Locate the cell with the specified text and output its (X, Y) center coordinate. 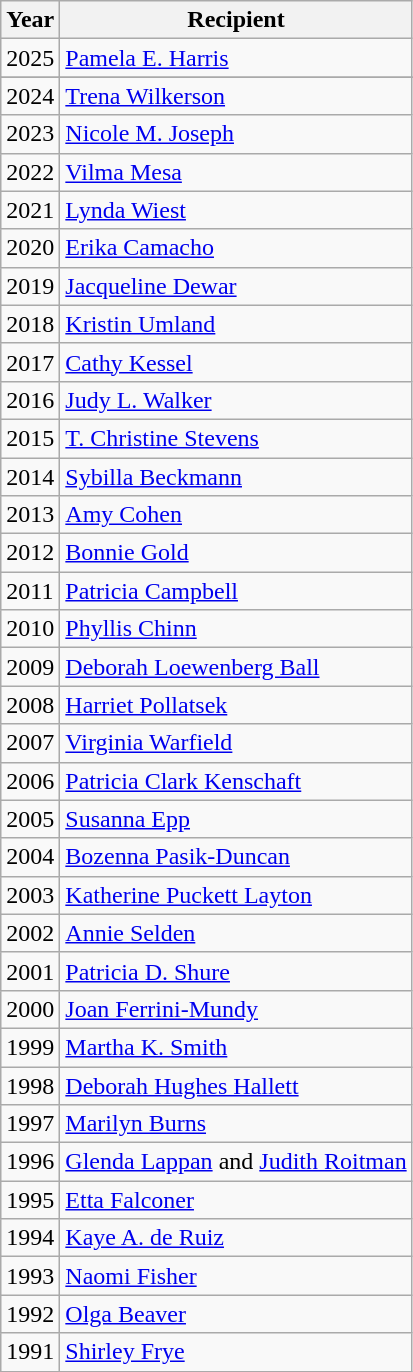
2025 (30, 58)
Kristin Umland (236, 324)
Patricia Clark Kenschaft (236, 781)
2014 (30, 477)
Bozenna Pasik-Duncan (236, 857)
2001 (30, 971)
Recipient (236, 20)
2011 (30, 591)
1996 (30, 1162)
1992 (30, 1314)
T. Christine Stevens (236, 438)
1999 (30, 1047)
Patricia D. Shure (236, 971)
Year (30, 20)
2008 (30, 705)
Sybilla Beckmann (236, 477)
2010 (30, 629)
Harriet Pollatsek (236, 705)
1998 (30, 1085)
Nicole M. Joseph (236, 134)
2005 (30, 819)
2024 (30, 96)
Erika Camacho (236, 248)
Martha K. Smith (236, 1047)
Deborah Hughes Hallett (236, 1085)
Etta Falconer (236, 1200)
1993 (30, 1276)
2003 (30, 895)
2009 (30, 667)
Naomi Fisher (236, 1276)
2018 (30, 324)
Patricia Campbell (236, 591)
Shirley Frye (236, 1352)
Phyllis Chinn (236, 629)
Joan Ferrini-Mundy (236, 1009)
2002 (30, 933)
2006 (30, 781)
Katherine Puckett Layton (236, 895)
2022 (30, 172)
2017 (30, 362)
Kaye A. de Ruiz (236, 1238)
2012 (30, 553)
2013 (30, 515)
2015 (30, 438)
Susanna Epp (236, 819)
Judy L. Walker (236, 400)
Bonnie Gold (236, 553)
Vilma Mesa (236, 172)
Glenda Lappan and Judith Roitman (236, 1162)
Virginia Warfield (236, 743)
2019 (30, 286)
Jacqueline Dewar (236, 286)
Annie Selden (236, 933)
2021 (30, 210)
Amy Cohen (236, 515)
1995 (30, 1200)
Olga Beaver (236, 1314)
2016 (30, 400)
Cathy Kessel (236, 362)
1997 (30, 1124)
2004 (30, 857)
Trena Wilkerson (236, 96)
2000 (30, 1009)
2020 (30, 248)
Pamela E. Harris (236, 58)
Deborah Loewenberg Ball (236, 667)
1991 (30, 1352)
1994 (30, 1238)
2023 (30, 134)
Lynda Wiest (236, 210)
2007 (30, 743)
Marilyn Burns (236, 1124)
